Determine the [X, Y] coordinate at the center of the cell enclosing the given text.  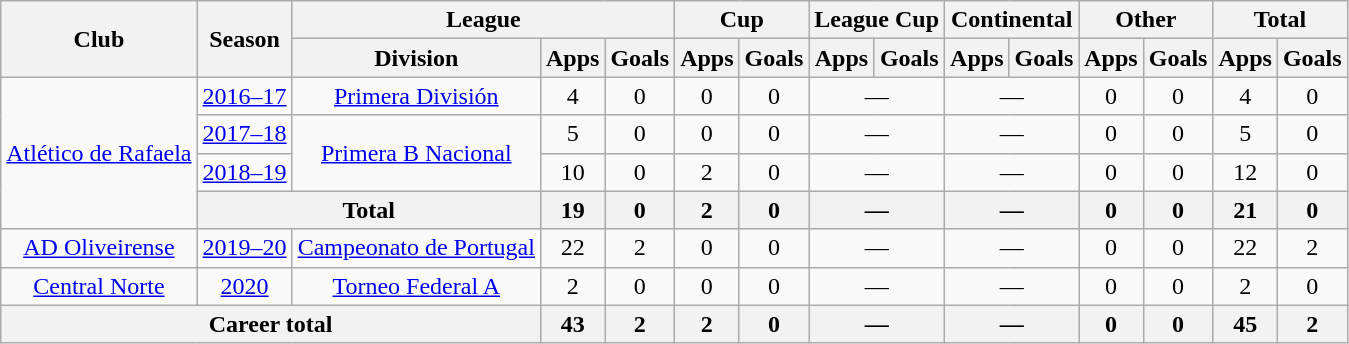
2019–20 [244, 248]
Cup [742, 20]
Division [416, 58]
AD Oliveirense [99, 248]
Continental [1012, 20]
Career total [271, 324]
Primera División [416, 96]
League Cup [877, 20]
2018–19 [244, 172]
Central Norte [99, 286]
Other [1146, 20]
10 [572, 172]
Season [244, 39]
League [484, 20]
Torneo Federal A [416, 286]
Atlético de Rafaela [99, 153]
2020 [244, 286]
Primera B Nacional [416, 153]
2016–17 [244, 96]
12 [1245, 172]
19 [572, 210]
2017–18 [244, 134]
45 [1245, 324]
21 [1245, 210]
Club [99, 39]
Campeonato de Portugal [416, 248]
43 [572, 324]
